Extract the (x, y) coordinate from the center of the cell holding the provided text.  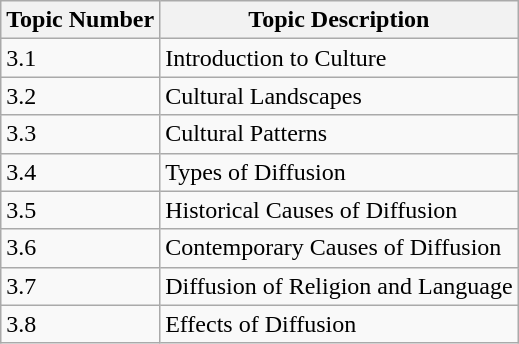
Effects of Diffusion (340, 324)
3.4 (80, 172)
Types of Diffusion (340, 172)
Topic Number (80, 20)
Diffusion of Religion and Language (340, 286)
3.2 (80, 96)
3.7 (80, 286)
3.5 (80, 210)
3.8 (80, 324)
Cultural Landscapes (340, 96)
Historical Causes of Diffusion (340, 210)
Topic Description (340, 20)
3.6 (80, 248)
Cultural Patterns (340, 134)
3.3 (80, 134)
Contemporary Causes of Diffusion (340, 248)
Introduction to Culture (340, 58)
3.1 (80, 58)
